Pinpoint the cell where the given text exists, returning its [x, y] midpoint coordinate. 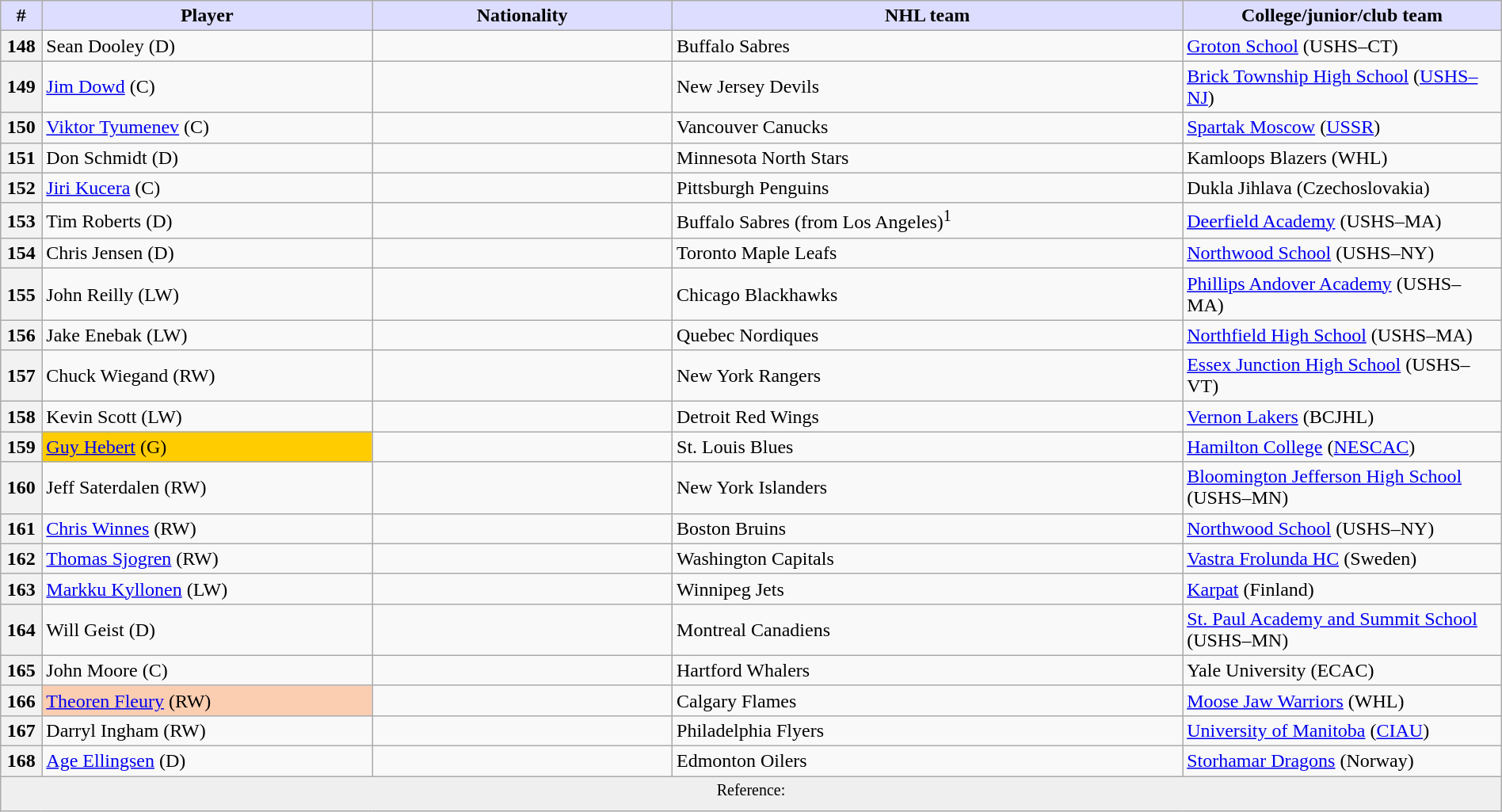
Detroit Red Wings [928, 417]
Darryl Ingham (RW) [208, 730]
John Reilly (LW) [208, 295]
Hartford Whalers [928, 670]
164 [21, 629]
Jim Dowd (C) [208, 87]
Kamloops Blazers (WHL) [1342, 158]
Bloomington Jefferson High School (USHS–MN) [1342, 488]
University of Manitoba (CIAU) [1342, 730]
Toronto Maple Leafs [928, 254]
St. Louis Blues [928, 447]
Philadelphia Flyers [928, 730]
Essex Junction High School (USHS–VT) [1342, 376]
Nationality [523, 16]
Pittsburgh Penguins [928, 188]
162 [21, 558]
Minnesota North Stars [928, 158]
Moose Jaw Warriors (WHL) [1342, 700]
Calgary Flames [928, 700]
Chuck Wiegand (RW) [208, 376]
Kevin Scott (LW) [208, 417]
Chicago Blackhawks [928, 295]
College/junior/club team [1342, 16]
165 [21, 670]
Buffalo Sabres (from Los Angeles)1 [928, 220]
Don Schmidt (D) [208, 158]
160 [21, 488]
New York Rangers [928, 376]
Tim Roberts (D) [208, 220]
Groton School (USHS–CT) [1342, 46]
Dukla Jihlava (Czechoslovakia) [1342, 188]
Spartak Moscow (USSR) [1342, 128]
St. Paul Academy and Summit School (USHS–MN) [1342, 629]
156 [21, 335]
Quebec Nordiques [928, 335]
Age Ellingsen (D) [208, 761]
154 [21, 254]
Vastra Frolunda HC (Sweden) [1342, 558]
Viktor Tyumenev (C) [208, 128]
Deerfield Academy (USHS–MA) [1342, 220]
New Jersey Devils [928, 87]
Boston Bruins [928, 528]
Edmonton Oilers [928, 761]
Markku Kyllonen (LW) [208, 589]
167 [21, 730]
# [21, 16]
159 [21, 447]
Sean Dooley (D) [208, 46]
Buffalo Sabres [928, 46]
Reference: [751, 794]
149 [21, 87]
Chris Winnes (RW) [208, 528]
Northfield High School (USHS–MA) [1342, 335]
166 [21, 700]
Phillips Andover Academy (USHS–MA) [1342, 295]
150 [21, 128]
Vernon Lakers (BCJHL) [1342, 417]
Washington Capitals [928, 558]
148 [21, 46]
Chris Jensen (D) [208, 254]
Jeff Saterdalen (RW) [208, 488]
Karpat (Finland) [1342, 589]
Jake Enebak (LW) [208, 335]
152 [21, 188]
Player [208, 16]
Brick Township High School (USHS–NJ) [1342, 87]
Winnipeg Jets [928, 589]
Hamilton College (NESCAC) [1342, 447]
Guy Hebert (G) [208, 447]
Storhamar Dragons (Norway) [1342, 761]
151 [21, 158]
Montreal Canadiens [928, 629]
John Moore (C) [208, 670]
NHL team [928, 16]
New York Islanders [928, 488]
Vancouver Canucks [928, 128]
Thomas Sjogren (RW) [208, 558]
158 [21, 417]
168 [21, 761]
155 [21, 295]
Theoren Fleury (RW) [208, 700]
161 [21, 528]
157 [21, 376]
163 [21, 589]
153 [21, 220]
Will Geist (D) [208, 629]
Yale University (ECAC) [1342, 670]
Jiri Kucera (C) [208, 188]
